Output the [x, y] coordinate of the center of the cell containing the given text.  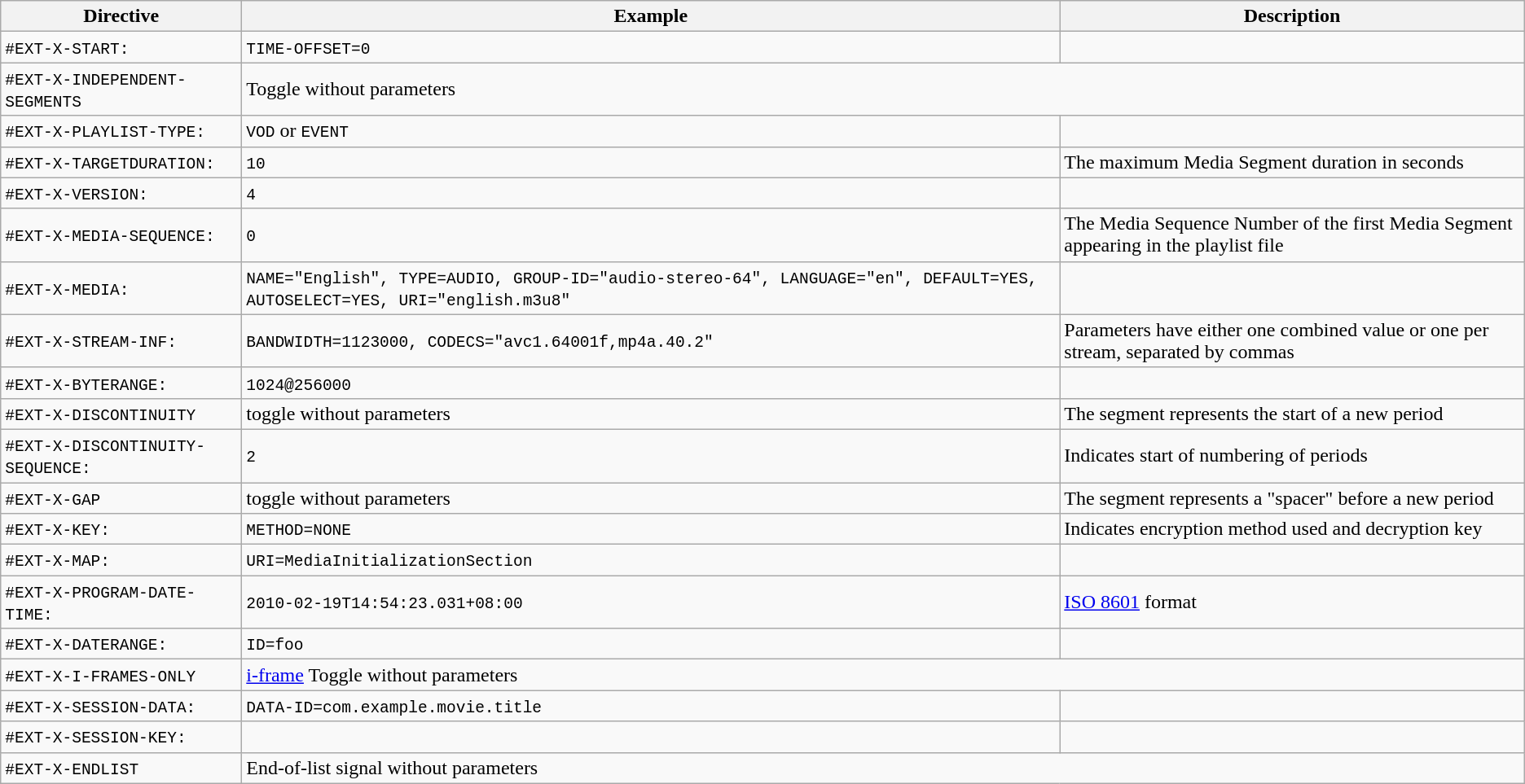
End-of-list signal without parameters [883, 768]
1024@256000 [651, 383]
#EXT-X-DISCONTINUITY [121, 414]
#EXT-X-SESSION-KEY: [121, 737]
#EXT-X-PLAYLIST-TYPE: [121, 131]
#EXT-X-KEY: [121, 529]
#EXT-X-BYTERANGE: [121, 383]
TIME-OFFSET=0 [651, 47]
#EXT-X-ENDLIST [121, 768]
Indicates encryption method used and decryption key [1292, 529]
METHOD=NONE [651, 529]
#EXT-X-MEDIA: [121, 288]
4 [651, 193]
#EXT-X-START: [121, 47]
Toggle without parameters [883, 90]
#EXT-X-MEDIA-SEQUENCE: [121, 234]
10 [651, 162]
BANDWIDTH=1123000, CODECS="avc1.64001f,mp4a.40.2" [651, 340]
#EXT-X-DATERANGE: [121, 644]
Indicates start of numbering of periods [1292, 456]
#EXT-X-I-FRAMES-ONLY [121, 675]
The Media Sequence Number of the first Media Segment appearing in the playlist file [1292, 234]
Directive [121, 16]
#EXT-X-SESSION-DATA: [121, 706]
Description [1292, 16]
VOD or EVENT [651, 131]
The segment represents a "spacer" before a new period [1292, 497]
NAME="English", TYPE=AUDIO, GROUP-ID="audio-stereo-64", LANGUAGE="en", DEFAULT=YES, AUTOSELECT=YES, URI="english.m3u8" [651, 288]
The maximum Media Segment duration in seconds [1292, 162]
ISO 8601 format [1292, 602]
#EXT-X-GAP [121, 497]
#EXT-X-VERSION: [121, 193]
URI=MediaInitializationSection [651, 560]
#EXT-X-TARGETDURATION: [121, 162]
ID=foo [651, 644]
Parameters have either one combined value or one per stream, separated by commas [1292, 340]
#EXT-X-PROGRAM-DATE-TIME: [121, 602]
2 [651, 456]
#EXT-X-MAP: [121, 560]
0 [651, 234]
DATA-ID=com.example.movie.title [651, 706]
i-frame Toggle without parameters [883, 675]
#EXT-X-INDEPENDENT-SEGMENTS [121, 90]
#EXT-X-STREAM-INF: [121, 340]
#EXT-X-DISCONTINUITY-SEQUENCE: [121, 456]
2010-02-19T14:54:23.031+08:00 [651, 602]
The segment represents the start of a new period [1292, 414]
Example [651, 16]
